Locate the cell with the specified text and output its [x, y] center coordinate. 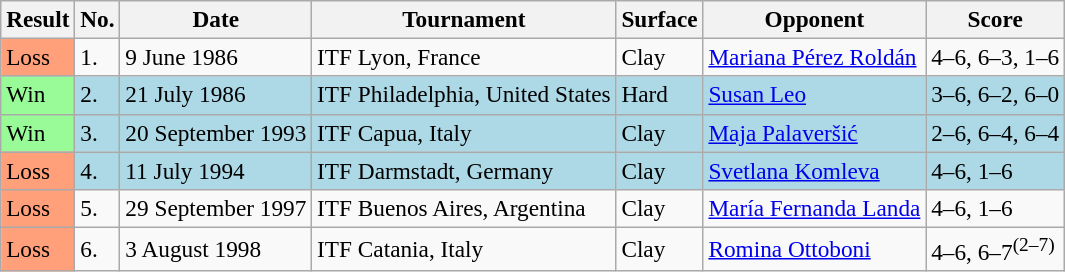
Hard [660, 95]
2. [98, 95]
Romina Ottoboni [814, 249]
11 July 1994 [216, 170]
Svetlana Komleva [814, 170]
2–6, 6–4, 6–4 [996, 133]
ITF Philadelphia, United States [464, 95]
6. [98, 249]
ITF Lyon, France [464, 57]
Result [38, 19]
Tournament [464, 19]
ITF Capua, Italy [464, 133]
3–6, 6–2, 6–0 [996, 95]
Opponent [814, 19]
4–6, 6–3, 1–6 [996, 57]
Date [216, 19]
3 August 1998 [216, 249]
4–6, 6–7(2–7) [996, 249]
Mariana Pérez Roldán [814, 57]
Surface [660, 19]
20 September 1993 [216, 133]
Maja Palaveršić [814, 133]
ITF Darmstadt, Germany [464, 170]
3. [98, 133]
1. [98, 57]
9 June 1986 [216, 57]
5. [98, 208]
21 July 1986 [216, 95]
María Fernanda Landa [814, 208]
Score [996, 19]
ITF Catania, Italy [464, 249]
Susan Leo [814, 95]
ITF Buenos Aires, Argentina [464, 208]
29 September 1997 [216, 208]
4. [98, 170]
No. [98, 19]
